Return (x, y) of the center of cell containing provided text 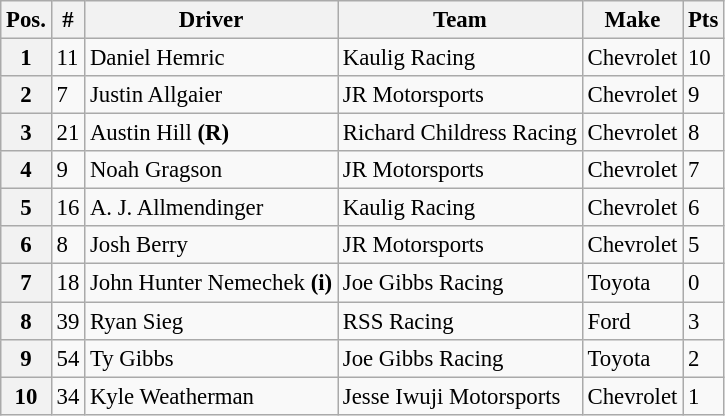
Jesse Iwuji Motorsports (460, 396)
Austin Hill (R) (212, 133)
Daniel Hemric (212, 58)
Make (632, 20)
Kyle Weatherman (212, 396)
34 (68, 396)
4 (26, 170)
Justin Allgaier (212, 95)
Driver (212, 20)
18 (68, 283)
11 (68, 58)
Ryan Sieg (212, 321)
RSS Racing (460, 321)
39 (68, 321)
Pts (704, 20)
Pos. (26, 20)
A. J. Allmendinger (212, 208)
John Hunter Nemechek (i) (212, 283)
Ford (632, 321)
Team (460, 20)
0 (704, 283)
Ty Gibbs (212, 358)
Noah Gragson (212, 170)
21 (68, 133)
Richard Childress Racing (460, 133)
# (68, 20)
54 (68, 358)
16 (68, 208)
Josh Berry (212, 245)
